Locate the cell with the specified text and output its (X, Y) center coordinate. 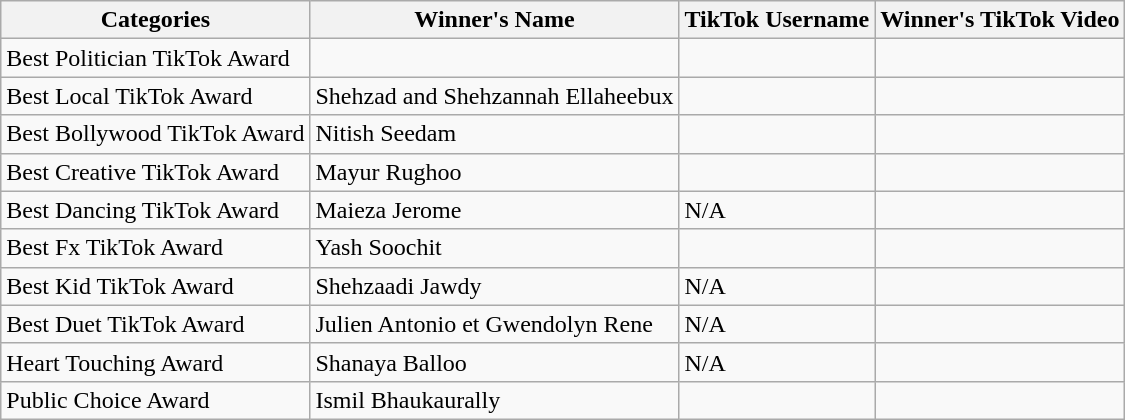
Heart Touching Award (156, 362)
Best Bollywood TikTok Award (156, 134)
Shanaya Balloo (494, 362)
Ismil Bhaukaurally (494, 400)
Maieza Jerome (494, 210)
Winner's TikTok Video (1000, 20)
Yash Soochit (494, 248)
Best Kid TikTok Award (156, 286)
Public Choice Award (156, 400)
Best Dancing TikTok Award (156, 210)
Best Creative TikTok Award (156, 172)
Best Duet TikTok Award (156, 324)
Julien Antonio et Gwendolyn Rene (494, 324)
Best Fx TikTok Award (156, 248)
Nitish Seedam (494, 134)
Winner's Name (494, 20)
Shehzaadi Jawdy (494, 286)
Mayur Rughoo (494, 172)
TikTok Username (777, 20)
Categories (156, 20)
Best Local TikTok Award (156, 96)
Best Politician TikTok Award (156, 58)
Shehzad and Shehzannah Ellaheebux (494, 96)
